Extract the (x, y) coordinate from the center of the cell holding the provided text.  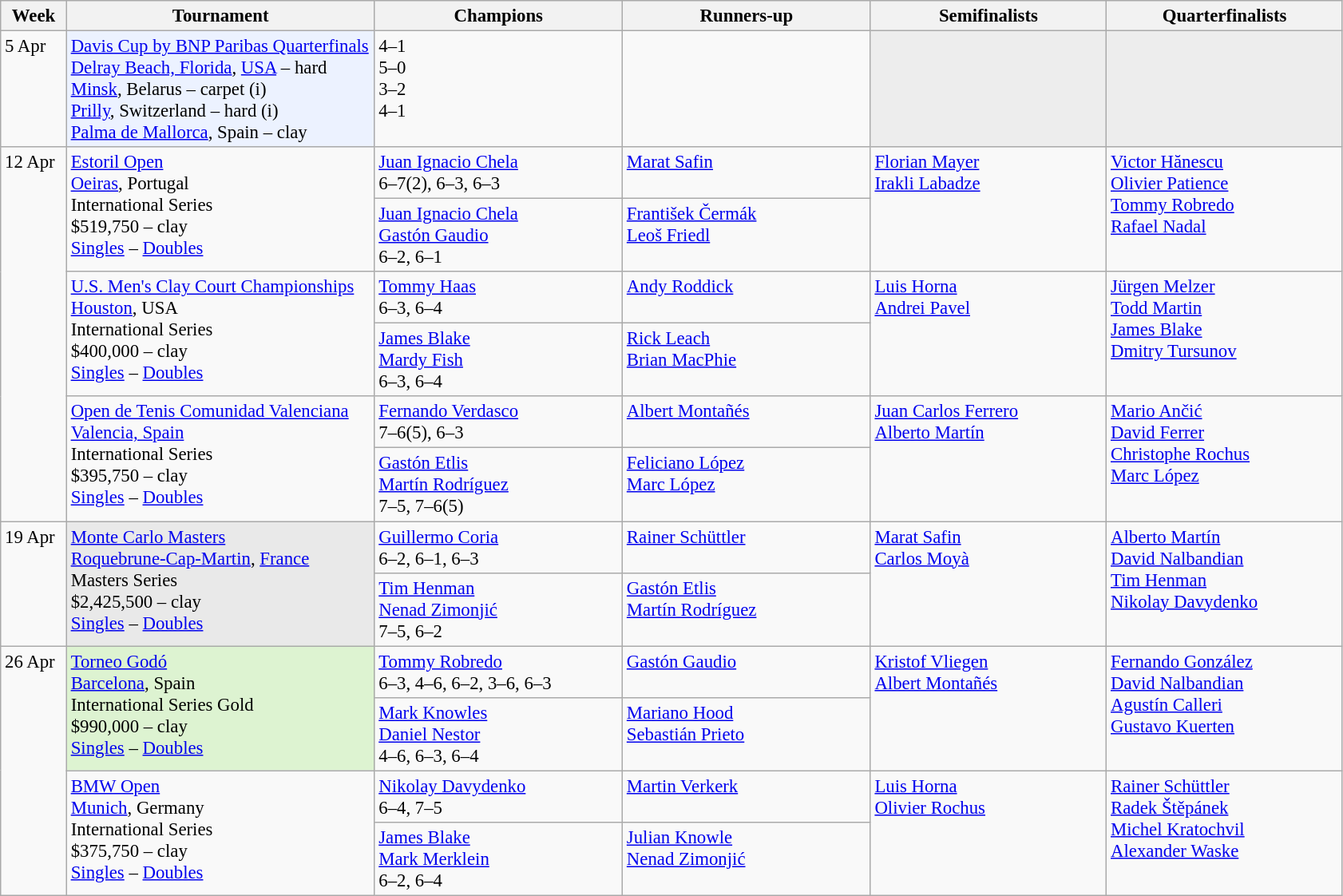
Estoril Open Oeiras, PortugalInternational Series$519,750 – clay Singles – Doubles (220, 209)
Mark Knowles Daniel Nestor 4–6, 6–3, 6–4 (498, 734)
Marat Safin (747, 172)
Tournament (220, 16)
12 Apr (34, 334)
Tommy Haas 6–3, 6–4 (498, 297)
Mario Ančić David Ferrer Christophe Rochus Marc López (1225, 458)
Luis Horna Olivier Rochus (988, 833)
Jürgen Melzer Todd Martin James Blake Dmitry Tursunov (1225, 334)
Semifinalists (988, 16)
Gastón Etlis Martín Rodríguez (747, 609)
Albert Montañés (747, 422)
Juan Carlos Ferrero Alberto Martín (988, 458)
Nikolay Davydenko 6–4, 7–5 (498, 797)
Gastón Gaudio (747, 672)
Runners-up (747, 16)
Fernando González David Nalbandian Agustín Calleri Gustavo Kuerten (1225, 708)
BMW Open Munich, GermanyInternational Series$375,750 – clay Singles – Doubles (220, 833)
Gastón Etlis Martín Rodríguez 7–5, 7–6(5) (498, 485)
5 Apr (34, 89)
Juan Ignacio Chela 6–7(2), 6–3, 6–3 (498, 172)
Feliciano López Marc López (747, 485)
Champions (498, 16)
James Blake Mark Merklein 6–2, 6–4 (498, 859)
Martin Verkerk (747, 797)
František Čermák Leoš Friedl (747, 236)
Week (34, 16)
Tommy Robredo 6–3, 4–6, 6–2, 3–6, 6–3 (498, 672)
26 Apr (34, 771)
Juan Ignacio Chela Gastón Gaudio 6–2, 6–1 (498, 236)
Luis Horna Andrei Pavel (988, 334)
Andy Roddick (747, 297)
Victor Hănescu Olivier Patience Tommy Robredo Rafael Nadal (1225, 209)
Julian Knowle Nenad Zimonjić (747, 859)
Torneo Godó Barcelona, SpainInternational Series Gold$990,000 – clay Singles – Doubles (220, 708)
4–1 5–0 3–2 4–1 (498, 89)
Marat Safin Carlos Moyà (988, 584)
James Blake Mardy Fish 6–3, 6–4 (498, 360)
Rainer Schüttler (747, 548)
Mariano Hood Sebastián Prieto (747, 734)
Florian Mayer Irakli Labadze (988, 209)
U.S. Men's Clay Court Championships Houston, USAInternational Series$400,000 – clay Singles – Doubles (220, 334)
Kristof Vliegen Albert Montañés (988, 708)
Open de Tenis Comunidad Valenciana Valencia, SpainInternational Series$395,750 – clay Singles – Doubles (220, 458)
19 Apr (34, 584)
Fernando Verdasco 7–6(5), 6–3 (498, 422)
Quarterfinalists (1225, 16)
Monte Carlo Masters Roquebrune-Cap-Martin, FranceMasters Series$2,425,500 – clay Singles – Doubles (220, 584)
Rainer Schüttler Radek Štěpánek Michel Kratochvil Alexander Waske (1225, 833)
Alberto Martín David Nalbandian Tim Henman Nikolay Davydenko (1225, 584)
Tim Henman Nenad Zimonjić 7–5, 6–2 (498, 609)
Rick Leach Brian MacPhie (747, 360)
Guillermo Coria 6–2, 6–1, 6–3 (498, 548)
